Output the (X, Y) coordinate of the center of the cell containing the given text.  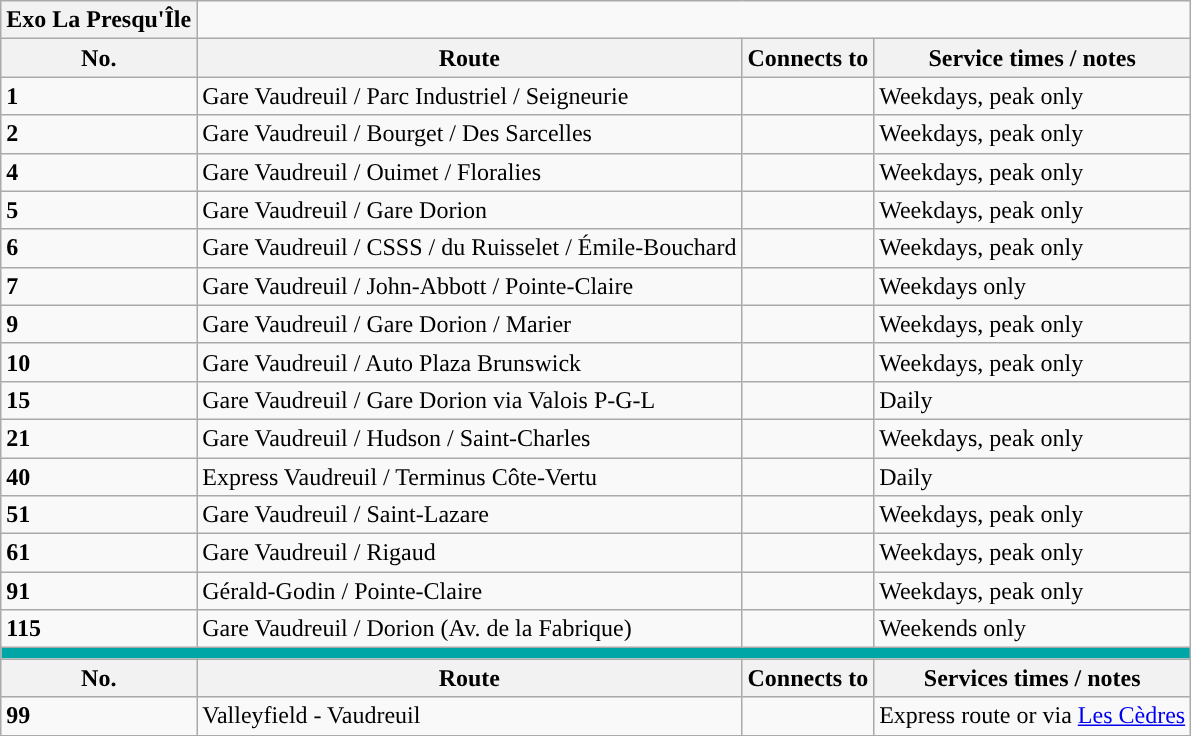
7 (99, 286)
91 (99, 591)
Gare Vaudreuil / Gare Dorion (470, 210)
Valleyfield - Vaudreuil (470, 716)
9 (99, 324)
99 (99, 716)
5 (99, 210)
Gare Vaudreuil / CSSS / du Ruisselet / Émile-Bouchard (470, 248)
Express Vaudreuil / Terminus Côte-Vertu (470, 477)
Gare Vaudreuil / John-Abbott / Pointe-Claire (470, 286)
51 (99, 515)
Services times / notes (1032, 678)
15 (99, 400)
Gare Vaudreuil / Dorion (Av. de la Fabrique) (470, 629)
Weekends only (1032, 629)
Gare Vaudreuil / Rigaud (470, 553)
4 (99, 172)
Gare Vaudreuil / Ouimet / Floralies (470, 172)
Gare Vaudreuil / Gare Dorion via Valois P-G-L (470, 400)
6 (99, 248)
61 (99, 553)
Weekdays only (1032, 286)
Gare Vaudreuil / Bourget / Des Sarcelles (470, 134)
Exo La Presqu'Île (99, 20)
40 (99, 477)
1 (99, 96)
Gare Vaudreuil / Hudson / Saint-Charles (470, 438)
Gérald-Godin / Pointe-Claire (470, 591)
Gare Vaudreuil / Parc Industriel / Seigneurie (470, 96)
Express route or via Les Cèdres (1032, 716)
Gare Vaudreuil / Saint-Lazare (470, 515)
Gare Vaudreuil / Auto Plaza Brunswick (470, 362)
115 (99, 629)
10 (99, 362)
21 (99, 438)
2 (99, 134)
Service times / notes (1032, 58)
Gare Vaudreuil / Gare Dorion / Marier (470, 324)
